From the cell containing the given text, extract its center point as [X, Y] coordinate. 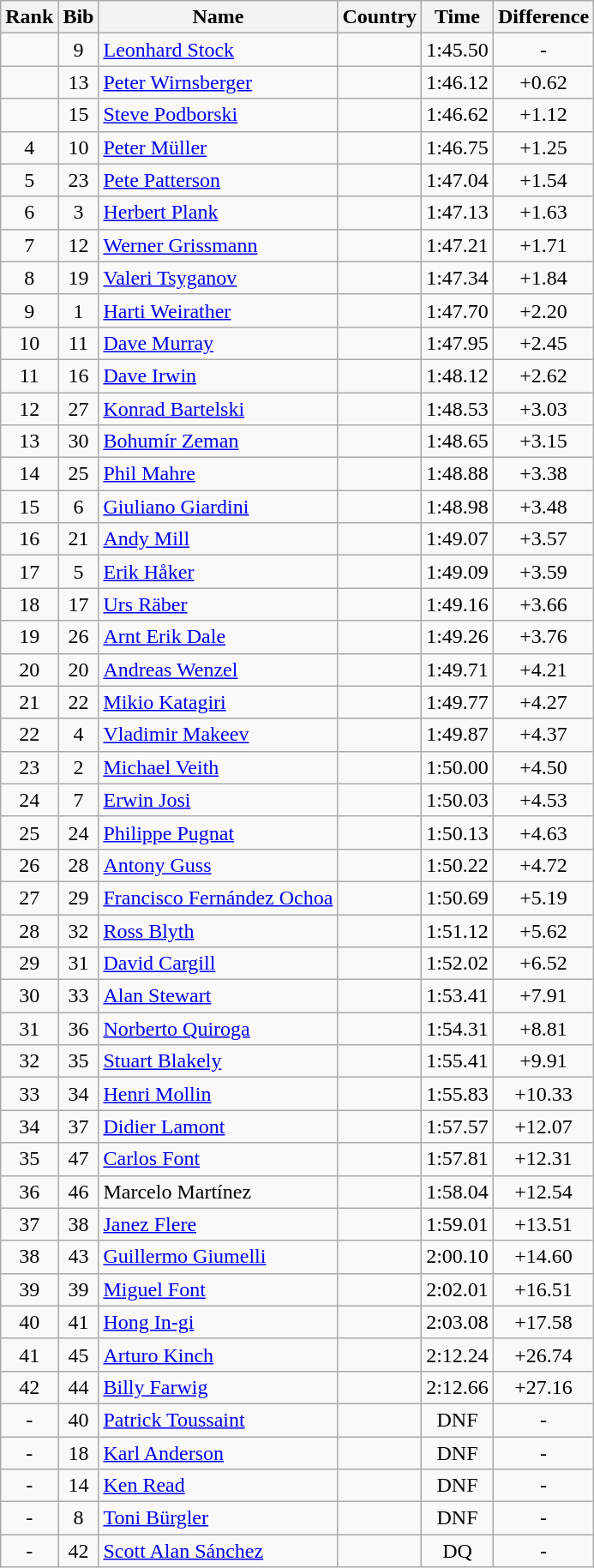
Scott Alan Sánchez [218, 1551]
1:49.87 [458, 735]
Valeri Tsyganov [218, 278]
Name [218, 17]
Francisco Fernández Ochoa [218, 898]
1:47.70 [458, 310]
+3.66 [543, 604]
1:50.13 [458, 832]
+1.12 [543, 115]
Ross Blyth [218, 930]
+16.51 [543, 1289]
1:57.81 [458, 1159]
1:46.75 [458, 147]
Vladimir Makeev [218, 735]
Rank [29, 17]
1:50.22 [458, 865]
1:51.12 [458, 930]
Hong In-gi [218, 1322]
Carlos Font [218, 1159]
1:47.34 [458, 278]
+5.19 [543, 898]
1:49.26 [458, 637]
Stuart Blakely [218, 1061]
+3.76 [543, 637]
1:54.31 [458, 1029]
+27.16 [543, 1387]
+26.74 [543, 1355]
Difference [543, 17]
Toni Bürgler [218, 1518]
+3.15 [543, 442]
Karl Anderson [218, 1453]
44 [79, 1387]
Antony Guss [218, 865]
+7.91 [543, 996]
1:48.88 [458, 474]
+4.50 [543, 767]
+8.81 [543, 1029]
Werner Grissmann [218, 245]
+6.52 [543, 964]
Norberto Quiroga [218, 1029]
+17.58 [543, 1322]
+2.62 [543, 375]
Dave Irwin [218, 375]
+12.54 [543, 1192]
+2.45 [543, 343]
Leonhard Stock [218, 50]
+1.54 [543, 180]
+1.71 [543, 245]
Peter Wirnsberger [218, 82]
1:47.04 [458, 180]
Giuliano Giardini [218, 507]
+1.84 [543, 278]
1:50.00 [458, 767]
Konrad Bartelski [218, 409]
+3.03 [543, 409]
Didier Lamont [218, 1126]
Philippe Pugnat [218, 832]
Erwin Josi [218, 800]
2:03.08 [458, 1322]
1:53.41 [458, 996]
+0.62 [543, 82]
1:49.09 [458, 572]
Time [458, 17]
Patrick Toussaint [218, 1420]
Bib [79, 17]
1:52.02 [458, 964]
Michael Veith [218, 767]
+10.33 [543, 1094]
Dave Murray [218, 343]
1:58.04 [458, 1192]
Herbert Plank [218, 213]
Marcelo Martínez [218, 1192]
Country [380, 17]
+13.51 [543, 1224]
1:47.95 [458, 343]
3 [79, 213]
Phil Mahre [218, 474]
+4.63 [543, 832]
1:55.41 [458, 1061]
DQ [458, 1551]
Guillermo Giumelli [218, 1257]
Mikio Katagiri [218, 702]
Pete Patterson [218, 180]
Janez Flere [218, 1224]
Harti Weirather [218, 310]
+3.48 [543, 507]
1:49.77 [458, 702]
46 [79, 1192]
Henri Mollin [218, 1094]
1:48.12 [458, 375]
+9.91 [543, 1061]
+12.07 [543, 1126]
2 [79, 767]
Steve Podborski [218, 115]
+1.63 [543, 213]
1:48.65 [458, 442]
2:00.10 [458, 1257]
Arnt Erik Dale [218, 637]
45 [79, 1355]
+4.37 [543, 735]
1:47.13 [458, 213]
+3.38 [543, 474]
1:49.16 [458, 604]
Miguel Font [218, 1289]
Erik Håker [218, 572]
Andy Mill [218, 539]
1:50.03 [458, 800]
+14.60 [543, 1257]
1:46.12 [458, 82]
1:49.71 [458, 670]
+4.72 [543, 865]
+4.21 [543, 670]
+3.57 [543, 539]
+4.27 [543, 702]
1:49.07 [458, 539]
1:48.53 [458, 409]
Billy Farwig [218, 1387]
1:48.98 [458, 507]
1:55.83 [458, 1094]
Peter Müller [218, 147]
+1.25 [543, 147]
David Cargill [218, 964]
+5.62 [543, 930]
Andreas Wenzel [218, 670]
+2.20 [543, 310]
2:12.24 [458, 1355]
47 [79, 1159]
1 [79, 310]
Bohumír Zeman [218, 442]
1:59.01 [458, 1224]
1:46.62 [458, 115]
+12.31 [543, 1159]
1:45.50 [458, 50]
+4.53 [543, 800]
Arturo Kinch [218, 1355]
Alan Stewart [218, 996]
2:12.66 [458, 1387]
Ken Read [218, 1486]
43 [79, 1257]
1:50.69 [458, 898]
Urs Räber [218, 604]
1:47.21 [458, 245]
2:02.01 [458, 1289]
+3.59 [543, 572]
1:57.57 [458, 1126]
